Pinpoint the cell where the given text exists, returning its [x, y] midpoint coordinate. 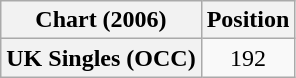
192 [248, 58]
Position [248, 20]
UK Singles (OCC) [101, 58]
Chart (2006) [101, 20]
